From the cell containing the given text, extract its center point as (x, y) coordinate. 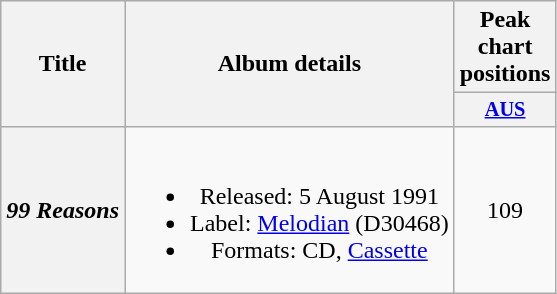
AUS (505, 110)
Title (63, 64)
99 Reasons (63, 210)
109 (505, 210)
Peak chart positions (505, 47)
Album details (289, 64)
Released: 5 August 1991Label: Melodian (D30468)Formats: CD, Cassette (289, 210)
